Capture the cell that displays the provided text and extract its (X, Y) central coordinate. 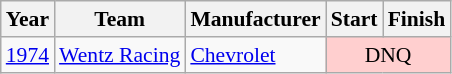
Year (28, 19)
Wentz Racing (120, 55)
1974 (28, 55)
Manufacturer (255, 19)
Start (354, 19)
Team (120, 19)
Finish (417, 19)
DNQ (388, 55)
Chevrolet (255, 55)
